Detect which cell encompasses the target text, then output its (x, y) center coordinate. 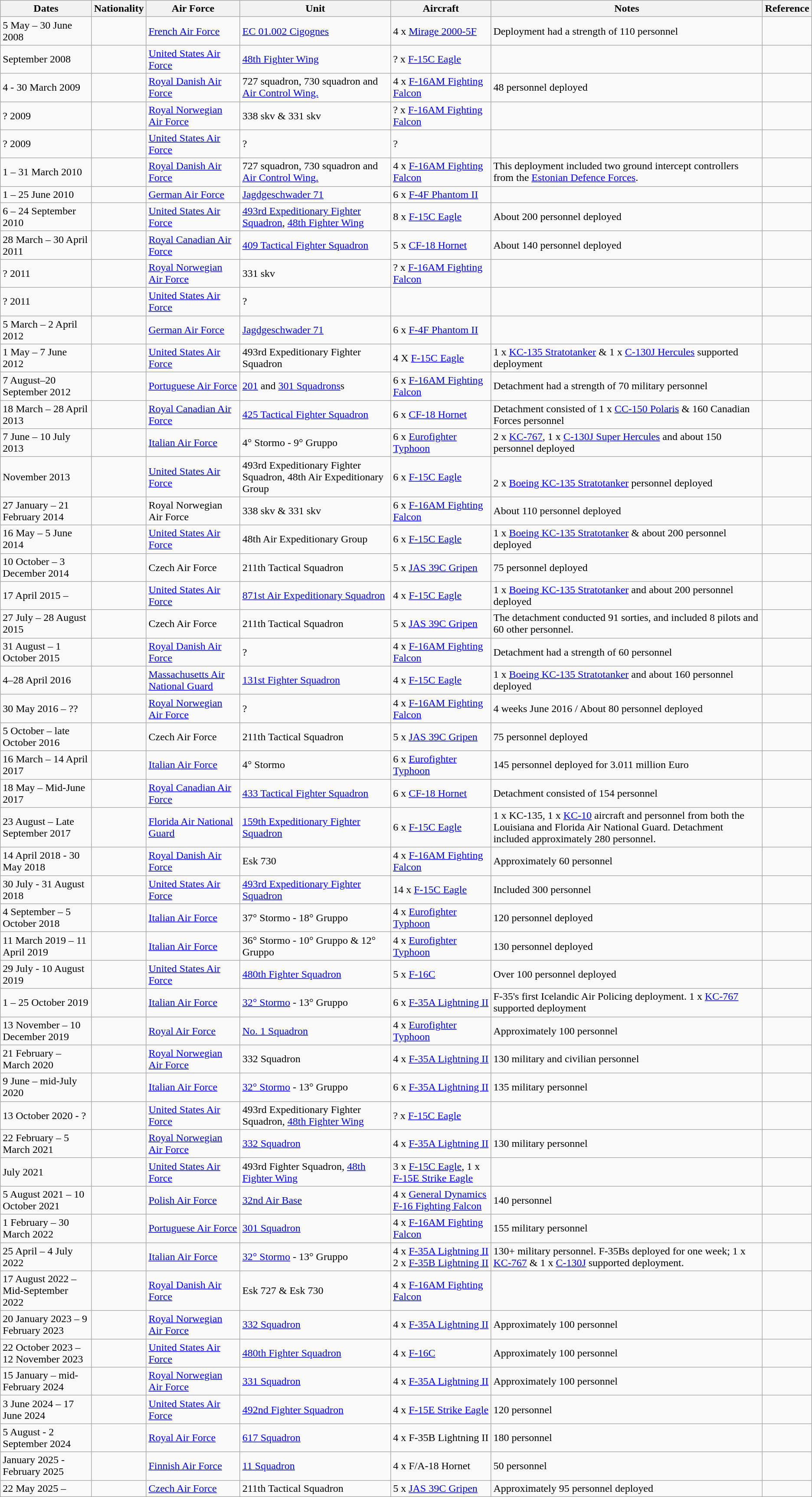
Polish Air Force (193, 1200)
5 August 2021 – 10 October 2021 (46, 1200)
F-35's first Icelandic Air Policing deployment. 1 x KC-767 supported deployment (627, 1002)
Detachment consisted of 1 x CC-150 Polaris & 160 Canadian Forces personnel (627, 415)
22 February – 5 March 2021 (46, 1144)
1 x Boeing KC-135 Stratotanker & about 200 personnel deployed (627, 539)
Detachment had a strength of 60 personnel (627, 652)
November 2013 (46, 477)
32nd Air Base (315, 1200)
5 May – 30 June 2008 (46, 31)
15 January – mid-February 2024 (46, 1382)
120 personnel deployed (627, 918)
7 August–20 September 2012 (46, 386)
13 October 2020 - ? (46, 1115)
September 2008 (46, 59)
140 personnel (627, 1200)
9 June – mid-July 2020 (46, 1087)
493rd Fighter Squadron, 48th Fighter Wing (315, 1172)
145 personnel deployed for 3.011 million Euro (627, 765)
About 110 personnel deployed (627, 511)
4 x General Dynamics F-16 Fighting Falcon (441, 1200)
Esk 727 & Esk 730 (315, 1291)
48th Fighter Wing (315, 59)
5 August - 2 September 2024 (46, 1438)
16 March – 14 April 2017 (46, 765)
Dates (46, 9)
EC 01.002 Cigognes (315, 31)
Esk 730 (315, 862)
16 May – 5 June 2014 (46, 539)
Deployment had a strength of 110 personnel (627, 31)
433 Tactical Fighter Squadron (315, 793)
4 x F-15E Strike Eagle (441, 1409)
120 personnel (627, 1409)
4 x F-16C (441, 1353)
Detachment had a strength of 70 military personnel (627, 386)
January 2025 - February 2025 (46, 1466)
1 x KC-135 Stratotanker & 1 x C-130J Hercules supported deployment (627, 358)
20 January 2023 – 9 February 2023 (46, 1325)
Air Force (193, 9)
Notes (627, 9)
331 Squadron (315, 1382)
25 April – 4 July 2022 (46, 1257)
1 – 25 June 2010 (46, 194)
425 Tactical Fighter Squadron (315, 415)
8 x F-15C Eagle (441, 217)
30 July - 31 August 2018 (46, 890)
155 military personnel (627, 1228)
Reference (787, 9)
Included 300 personnel (627, 890)
21 February – March 2020 (46, 1059)
11 Squadron (315, 1466)
Unit (315, 9)
5 x F-16C (441, 975)
Nationality (119, 9)
48th Air Expeditionary Group (315, 539)
About 200 personnel deployed (627, 217)
Approximately 60 personnel (627, 862)
4 x F-35A Lightning II2 x F-35B Lightning II (441, 1257)
617 Squadron (315, 1438)
The detachment conducted 91 sorties, and included 8 pilots and 60 other personnel. (627, 624)
201 and 301 Squadronss (315, 386)
30 May 2016 – ?? (46, 708)
4° Stormo (315, 765)
48 personnel deployed (627, 88)
27 January – 21 February 2014 (46, 511)
131st Fighter Squadron (315, 680)
4 September – 5 October 2018 (46, 918)
3 June 2024 – 17 June 2024 (46, 1409)
11 March 2019 – 11 April 2019 (46, 946)
17 April 2015 – (46, 595)
130+ military personnel. F-35Bs deployed for one week; 1 x KC-767 & 1 x C-130J supported deployment. (627, 1257)
7 June – 10 July 2013 (46, 443)
130 personnel deployed (627, 946)
5 October – late October 2016 (46, 737)
1 x KC-135, 1 x KC-10 aircraft and personnel from both the Louisiana and Florida Air National Guard. Detachment included approximately 280 personnel. (627, 827)
4 weeks June 2016 / About 80 personnel deployed (627, 708)
14 April 2018 - 30 May 2018 (46, 862)
18 May – Mid-June 2017 (46, 793)
Over 100 personnel deployed (627, 975)
Approximately 95 personnel deployed (627, 1488)
492nd Fighter Squadron (315, 1409)
17 August 2022 – Mid-September 2022 (46, 1291)
About 140 personnel deployed (627, 245)
French Air Force (193, 31)
1 – 25 October 2019 (46, 1002)
13 November – 10 December 2019 (46, 1031)
10 October – 3 December 2014 (46, 568)
28 March – 30 April 2011 (46, 245)
135 military personnel (627, 1087)
No. 1 Squadron (315, 1031)
29 July - 10 August 2019 (46, 975)
180 personnel (627, 1438)
130 military and civilian personnel (627, 1059)
50 personnel (627, 1466)
Florida Air National Guard (193, 827)
5 x CF-18 Hornet (441, 245)
4–28 April 2016 (46, 680)
36° Stormo - 10° Gruppo & 12° Gruppo (315, 946)
159th Expeditionary Fighter Squadron (315, 827)
27 July – 28 August 2015 (46, 624)
1 x Boeing KC-135 Stratotanker and about 160 personnel deployed (627, 680)
331 skv (315, 273)
37° Stormo - 18° Gruppo (315, 918)
1 – 31 March 2010 (46, 172)
493rd Expeditionary Fighter Squadron, 48th Air Expeditionary Group (315, 477)
1 x Boeing KC-135 Stratotanker and about 200 personnel deployed (627, 595)
4° Stormo - 9° Gruppo (315, 443)
This deployment included two ground intercept controllers from the Estonian Defence Forces. (627, 172)
22 May 2025 – (46, 1488)
3 x F-15C Eagle, 1 x F-15E Strike Eagle (441, 1172)
23 August – Late September 2017 (46, 827)
6 – 24 September 2010 (46, 217)
871st Air Expeditionary Squadron (315, 595)
4 x F-35B Lightning II (441, 1438)
22 October 2023 – 12 November 2023 (46, 1353)
18 March – 28 April 2013 (46, 415)
301 Squadron (315, 1228)
4 - 30 March 2009 (46, 88)
31 August – 1 October 2015 (46, 652)
Massachusetts Air National Guard (193, 680)
4 X F-15C Eagle (441, 358)
4 x F/A-18 Hornet (441, 1466)
4 x Mirage 2000-5F (441, 31)
Detachment consisted of 154 personnel (627, 793)
Aircraft (441, 9)
14 x F-15C Eagle (441, 890)
Finnish Air Force (193, 1466)
130 military personnel (627, 1144)
2 x KC-767, 1 x C-130J Super Hercules and about 150 personnel deployed (627, 443)
1 February – 30 March 2022 (46, 1228)
5 March – 2 April 2012 (46, 330)
1 May – 7 June 2012 (46, 358)
July 2021 (46, 1172)
2 x Boeing KC-135 Stratotanker personnel deployed (627, 477)
409 Tactical Fighter Squadron (315, 245)
